Extract the [x, y] coordinate from the center of the cell holding the provided text.  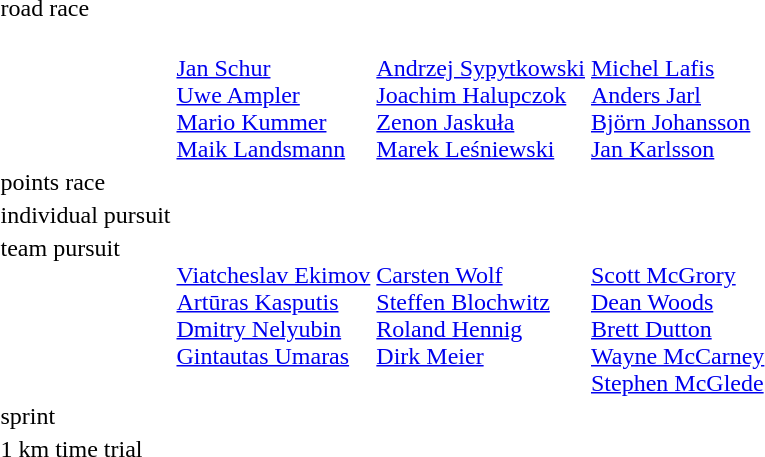
Andrzej SypytkowskiJoachim HalupczokZenon JaskułaMarek Leśniewski [481, 95]
Viatcheslav EkimovArtūras KasputisDmitry NelyubinGintautas Umaras [274, 316]
Jan SchurUwe AmplerMario KummerMaik Landsmann [274, 95]
Carsten WolfSteffen BlochwitzRoland HennigDirk Meier [481, 316]
